From the cell containing the given text, extract its center point as [x, y] coordinate. 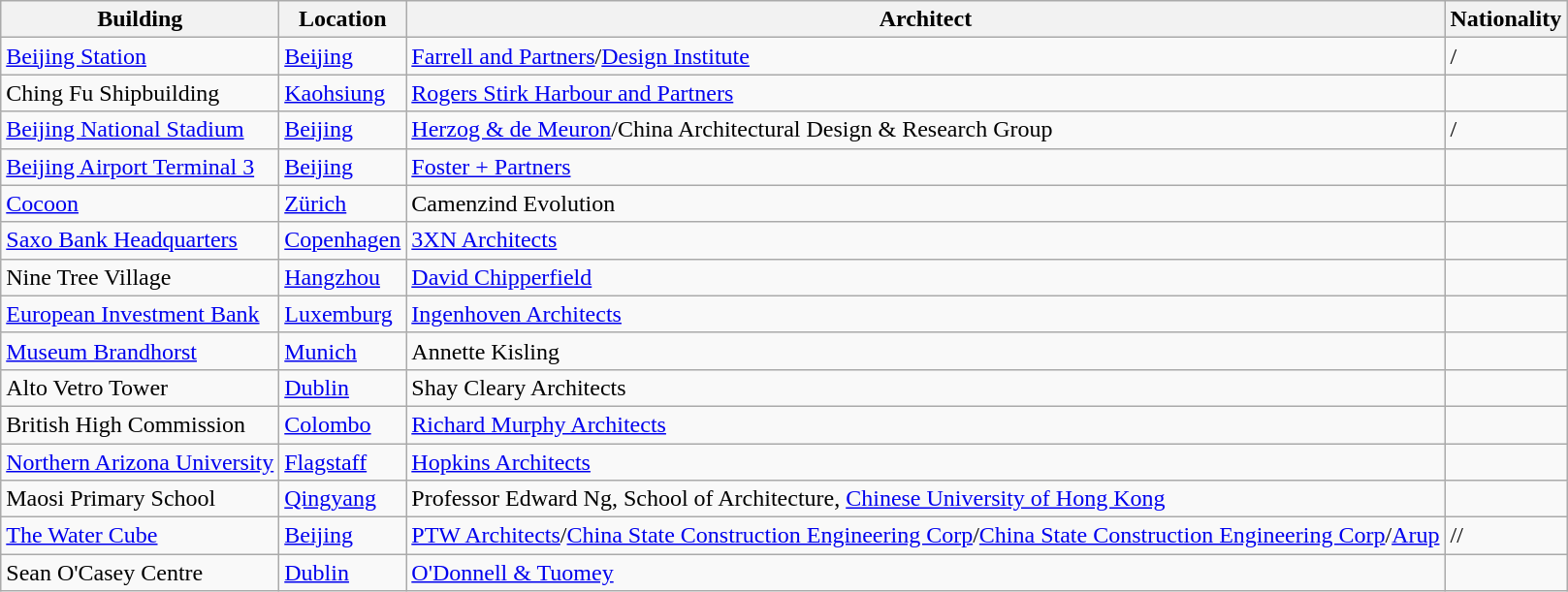
Maosi Primary School [140, 499]
David Chipperfield [925, 277]
Ingenhoven Architects [925, 314]
British High Commission [140, 424]
The Water Cube [140, 536]
European Investment Bank [140, 314]
Architect [925, 19]
Beijing Airport Terminal 3 [140, 167]
// [1506, 536]
Foster + Partners [925, 167]
Colombo [343, 424]
Munich [343, 351]
Rogers Stirk Harbour and Partners [925, 93]
Cocoon [140, 203]
Zürich [343, 203]
Nine Tree Village [140, 277]
Nationality [1506, 19]
Camenzind Evolution [925, 203]
Luxemburg [343, 314]
Shay Cleary Architects [925, 388]
Ching Fu Shipbuilding [140, 93]
3XN Architects [925, 240]
Sean O'Casey Centre [140, 573]
Beijing Station [140, 56]
Hopkins Architects [925, 462]
Copenhagen [343, 240]
Richard Murphy Architects [925, 424]
Farrell and Partners/Design Institute [925, 56]
Museum Brandhorst [140, 351]
Professor Edward Ng, School of Architecture, Chinese University of Hong Kong [925, 499]
O'Donnell & Tuomey [925, 573]
Flagstaff [343, 462]
Saxo Bank Headquarters [140, 240]
Northern Arizona University [140, 462]
Beijing National Stadium [140, 130]
Alto Vetro Tower [140, 388]
Herzog & de Meuron/China Architectural Design & Research Group [925, 130]
Location [343, 19]
PTW Architects/China State Construction Engineering Corp/China State Construction Engineering Corp/Arup [925, 536]
Annette Kisling [925, 351]
Hangzhou [343, 277]
Building [140, 19]
Qingyang [343, 499]
Kaohsiung [343, 93]
